Return the (X, Y) coordinate for the center point of the cell that contains the specified text.  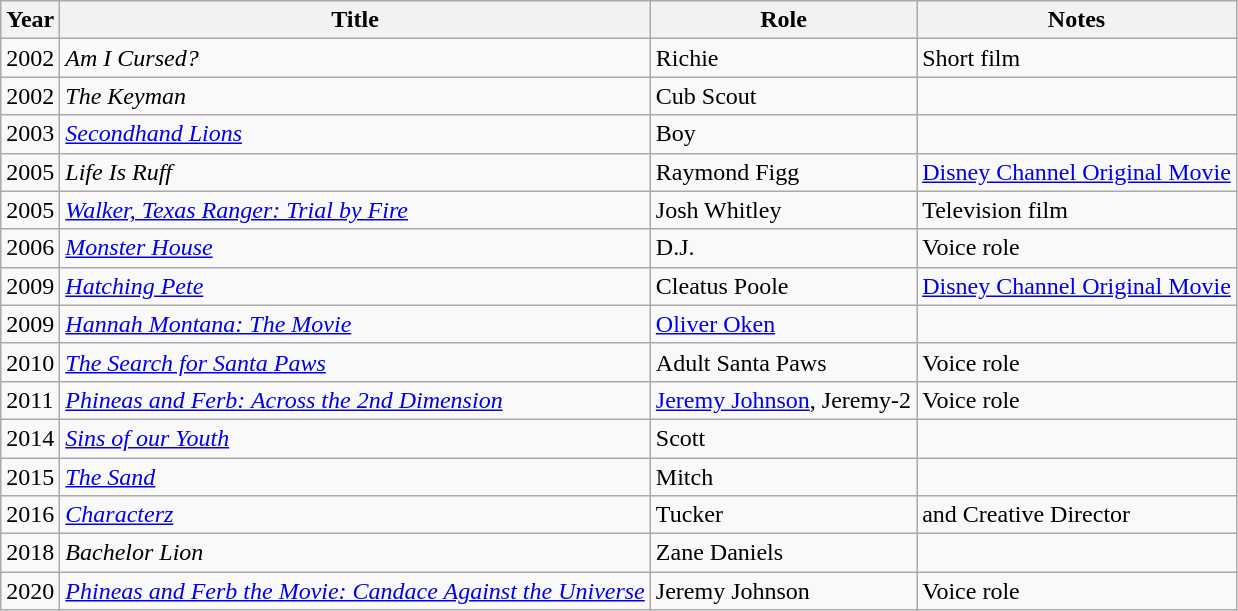
2011 (30, 400)
Monster House (355, 248)
2003 (30, 134)
Short film (1077, 58)
Tucker (783, 515)
Josh Whitley (783, 210)
Phineas and Ferb the Movie: Candace Against the Universe (355, 591)
The Sand (355, 477)
D.J. (783, 248)
and Creative Director (1077, 515)
Title (355, 20)
Notes (1077, 20)
Adult Santa Paws (783, 362)
2010 (30, 362)
Role (783, 20)
2020 (30, 591)
2006 (30, 248)
2015 (30, 477)
Sins of our Youth (355, 438)
Jeremy Johnson (783, 591)
Bachelor Lion (355, 553)
Secondhand Lions (355, 134)
Hannah Montana: The Movie (355, 324)
Walker, Texas Ranger: Trial by Fire (355, 210)
2018 (30, 553)
Life Is Ruff (355, 172)
The Keyman (355, 96)
The Search for Santa Paws (355, 362)
Raymond Figg (783, 172)
Richie (783, 58)
Zane Daniels (783, 553)
Year (30, 20)
Characterz (355, 515)
Jeremy Johnson, Jeremy-2 (783, 400)
Boy (783, 134)
Oliver Oken (783, 324)
Phineas and Ferb: Across the 2nd Dimension (355, 400)
Hatching Pete (355, 286)
Cleatus Poole (783, 286)
Cub Scout (783, 96)
Mitch (783, 477)
Am I Cursed? (355, 58)
2016 (30, 515)
2014 (30, 438)
Television film (1077, 210)
Scott (783, 438)
